Find where the given text appears and provide that cell's center as (X, Y) coordinate. 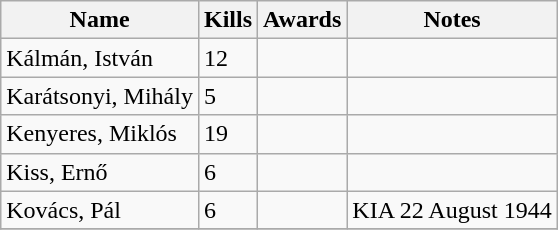
Karátsonyi, Mihály (100, 96)
Name (100, 20)
Notes (452, 20)
Kiss, Ernő (100, 172)
Kovács, Pál (100, 210)
Kenyeres, Miklós (100, 134)
Awards (302, 20)
KIA 22 August 1944 (452, 210)
Kálmán, István (100, 58)
19 (228, 134)
5 (228, 96)
Kills (228, 20)
12 (228, 58)
